Determine the [X, Y] coordinate at the center of the cell enclosing the given text.  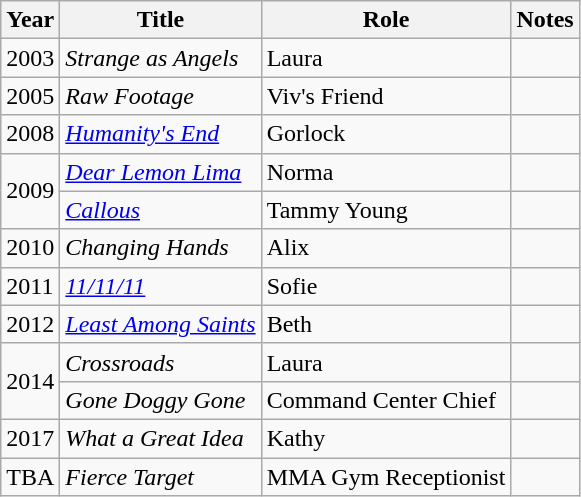
Dear Lemon Lima [160, 172]
Sofie [386, 286]
Gorlock [386, 134]
Command Center Chief [386, 400]
Beth [386, 324]
Title [160, 20]
Strange as Angels [160, 58]
Notes [545, 20]
Changing Hands [160, 248]
2009 [30, 191]
Year [30, 20]
Humanity's End [160, 134]
Tammy Young [386, 210]
Alix [386, 248]
2010 [30, 248]
2008 [30, 134]
Raw Footage [160, 96]
MMA Gym Receptionist [386, 477]
Kathy [386, 438]
2012 [30, 324]
Fierce Target [160, 477]
What a Great Idea [160, 438]
11/11/11 [160, 286]
Gone Doggy Gone [160, 400]
TBA [30, 477]
2003 [30, 58]
Callous [160, 210]
Viv's Friend [386, 96]
Crossroads [160, 362]
2014 [30, 381]
Norma [386, 172]
2005 [30, 96]
2017 [30, 438]
Least Among Saints [160, 324]
Role [386, 20]
2011 [30, 286]
